Provide the [x, y] coordinate of the cell's center where the given text is located.  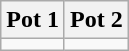
Pot 2 [96, 20]
Pot 1 [33, 20]
